From the cell containing the given text, extract its center point as (x, y) coordinate. 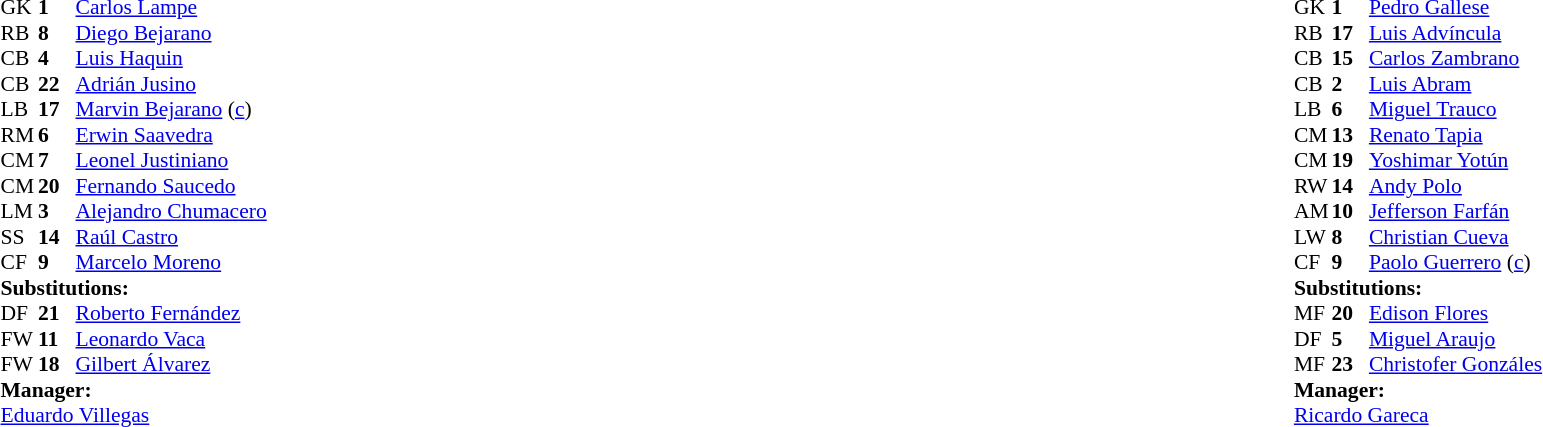
3 (57, 211)
Miguel Araujo (1456, 339)
Edison Flores (1456, 313)
Marcelo Moreno (172, 263)
5 (1350, 339)
21 (57, 313)
Erwin Saavedra (172, 135)
AM (1313, 211)
Adrián Jusino (172, 84)
Luis Haquin (172, 59)
Raúl Castro (172, 237)
4 (57, 59)
Diego Bejarano (172, 33)
Leonardo Vaca (172, 339)
Paolo Guerrero (c) (1456, 263)
Alejandro Chumacero (172, 211)
19 (1350, 161)
Fernando Saucedo (172, 186)
LM (19, 211)
Yoshimar Yotún (1456, 161)
Andy Polo (1456, 186)
7 (57, 161)
11 (57, 339)
Leonel Justiniano (172, 161)
18 (57, 365)
2 (1350, 84)
LW (1313, 237)
23 (1350, 365)
Luis Abram (1456, 84)
13 (1350, 135)
SS (19, 237)
RW (1313, 186)
Miguel Trauco (1456, 109)
Christofer Gonzáles (1456, 365)
RM (19, 135)
10 (1350, 211)
Luis Advíncula (1456, 33)
Roberto Fernández (172, 313)
Renato Tapia (1456, 135)
22 (57, 84)
Christian Cueva (1456, 237)
15 (1350, 59)
Marvin Bejarano (c) (172, 109)
Jefferson Farfán (1456, 211)
Carlos Zambrano (1456, 59)
Gilbert Álvarez (172, 365)
